Pinpoint the cell where the given text exists, returning its (X, Y) midpoint coordinate. 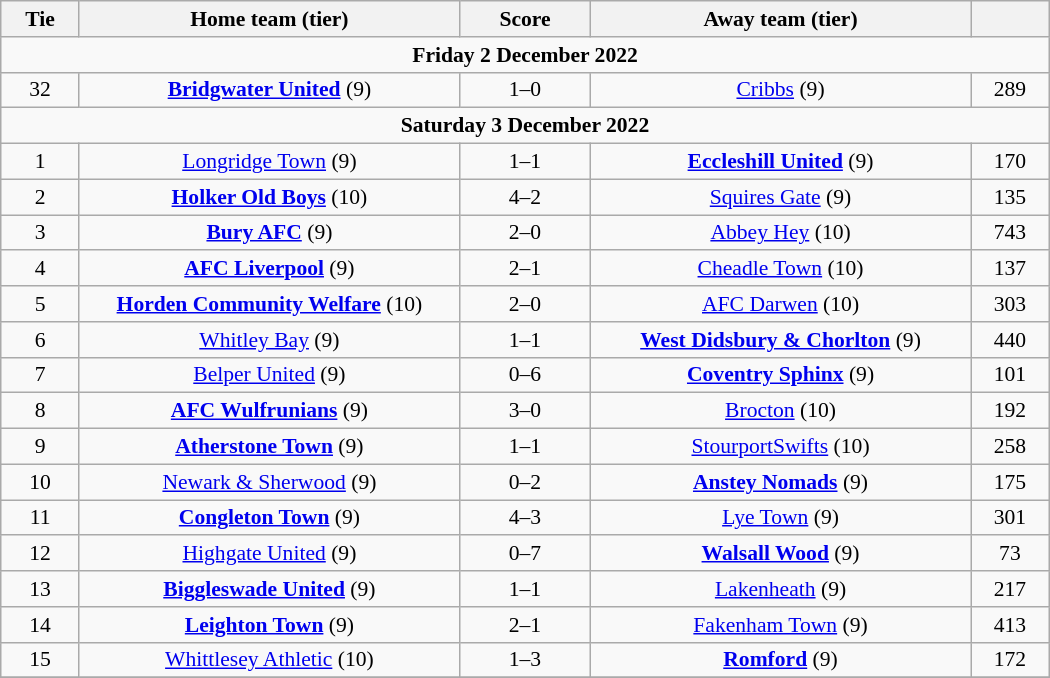
170 (1010, 162)
Congleton Town (9) (269, 518)
Saturday 3 December 2022 (525, 126)
192 (1010, 411)
Abbey Hey (10) (781, 233)
StourportSwifts (10) (781, 447)
3 (40, 233)
Leighton Town (9) (269, 625)
Horden Community Welfare (10) (269, 304)
217 (1010, 589)
4 (40, 269)
11 (40, 518)
9 (40, 447)
Whitley Bay (9) (269, 340)
4–2 (524, 197)
1–3 (524, 660)
Bury AFC (9) (269, 233)
West Didsbury & Chorlton (9) (781, 340)
Biggleswade United (9) (269, 589)
Whittlesey Athletic (10) (269, 660)
0–6 (524, 375)
137 (1010, 269)
289 (1010, 90)
303 (1010, 304)
172 (1010, 660)
15 (40, 660)
Longridge Town (9) (269, 162)
Brocton (10) (781, 411)
Score (524, 19)
0–7 (524, 554)
6 (40, 340)
73 (1010, 554)
Home team (tier) (269, 19)
13 (40, 589)
258 (1010, 447)
AFC Liverpool (9) (269, 269)
Holker Old Boys (10) (269, 197)
440 (1010, 340)
10 (40, 482)
AFC Darwen (10) (781, 304)
1–0 (524, 90)
Highgate United (9) (269, 554)
101 (1010, 375)
Anstey Nomads (9) (781, 482)
Lye Town (9) (781, 518)
Belper United (9) (269, 375)
Friday 2 December 2022 (525, 55)
Tie (40, 19)
135 (1010, 197)
Atherstone Town (9) (269, 447)
32 (40, 90)
1 (40, 162)
743 (1010, 233)
5 (40, 304)
Cribbs (9) (781, 90)
12 (40, 554)
Walsall Wood (9) (781, 554)
Bridgwater United (9) (269, 90)
Lakenheath (9) (781, 589)
Romford (9) (781, 660)
175 (1010, 482)
Away team (tier) (781, 19)
4–3 (524, 518)
Fakenham Town (9) (781, 625)
Cheadle Town (10) (781, 269)
301 (1010, 518)
2 (40, 197)
14 (40, 625)
7 (40, 375)
413 (1010, 625)
3–0 (524, 411)
8 (40, 411)
Eccleshill United (9) (781, 162)
Squires Gate (9) (781, 197)
0–2 (524, 482)
Newark & Sherwood (9) (269, 482)
AFC Wulfrunians (9) (269, 411)
Coventry Sphinx (9) (781, 375)
